Provide the (X, Y) coordinate of the cell's center where the given text is located.  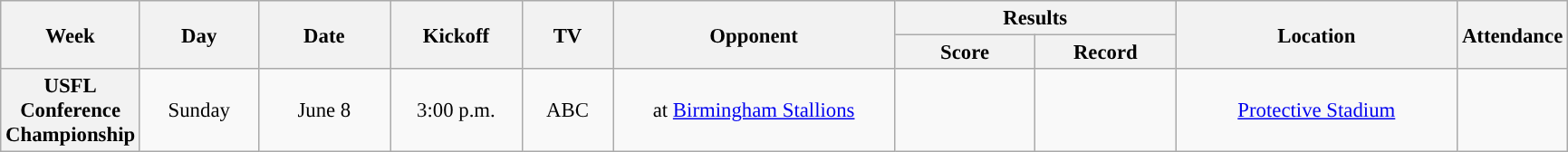
Sunday (199, 110)
Protective Stadium (1317, 110)
Date (324, 34)
3:00 p.m. (457, 110)
Day (199, 34)
Kickoff (457, 34)
Location (1317, 34)
TV (567, 34)
ABC (567, 110)
USFL Conference Championship (71, 110)
Week (71, 34)
at Birmingham Stallions (754, 110)
Opponent (754, 34)
Attendance (1513, 34)
Results (1034, 18)
Record (1105, 52)
June 8 (324, 110)
Score (964, 52)
